Scan for the cell matching the given text and deliver its (x, y) coordinate at center. 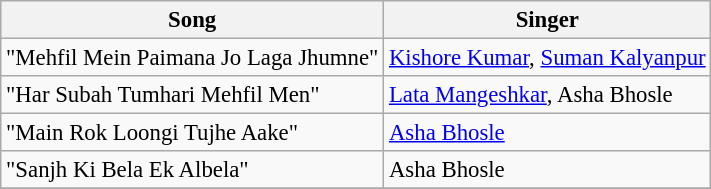
Song (192, 20)
"Mehfil Mein Paimana Jo Laga Jhumne" (192, 58)
Lata Mangeshkar, Asha Bhosle (548, 95)
"Main Rok Loongi Tujhe Aake" (192, 133)
Singer (548, 20)
"Har Subah Tumhari Mehfil Men" (192, 95)
Kishore Kumar, Suman Kalyanpur (548, 58)
"Sanjh Ki Bela Ek Albela" (192, 170)
